Provide the [x, y] coordinate of the cell's center where the given text is located.  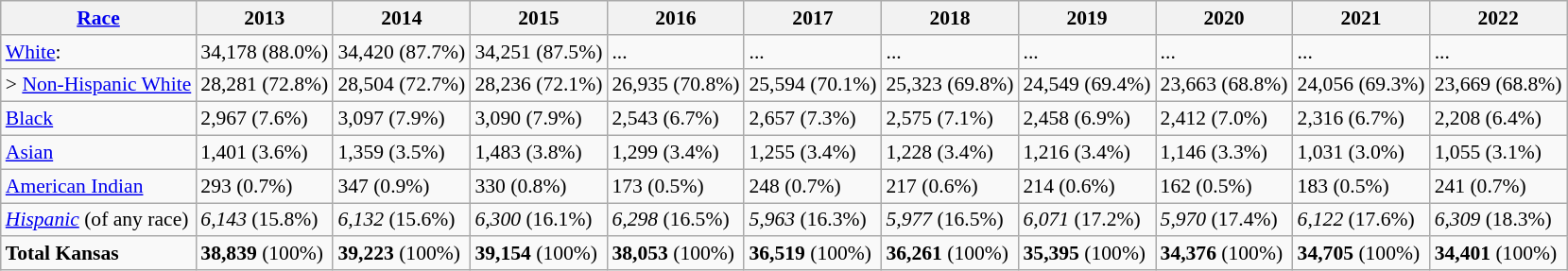
26,935 (70.8%) [675, 85]
Asian [98, 153]
6,122 (17.6%) [1361, 220]
2015 [539, 18]
> Non-Hispanic White [98, 85]
34,251 (87.5%) [539, 52]
3,090 (7.9%) [539, 119]
34,178 (88.0%) [265, 52]
162 (0.5%) [1225, 186]
1,031 (3.0%) [1361, 153]
38,053 (100%) [675, 254]
6,300 (16.1%) [539, 220]
183 (0.5%) [1361, 186]
1,401 (3.6%) [265, 153]
347 (0.9%) [401, 186]
2014 [401, 18]
1,299 (3.4%) [675, 153]
2016 [675, 18]
1,216 (3.4%) [1087, 153]
2,458 (6.9%) [1087, 119]
6,298 (16.5%) [675, 220]
2022 [1499, 18]
34,705 (100%) [1361, 254]
2,543 (6.7%) [675, 119]
1,483 (3.8%) [539, 153]
2019 [1087, 18]
24,549 (69.4%) [1087, 85]
2021 [1361, 18]
White: [98, 52]
1,146 (3.3%) [1225, 153]
25,323 (69.8%) [949, 85]
5,970 (17.4%) [1225, 220]
293 (0.7%) [265, 186]
2,208 (6.4%) [1499, 119]
Hispanic (of any race) [98, 220]
6,309 (18.3%) [1499, 220]
Race [98, 18]
2018 [949, 18]
36,519 (100%) [813, 254]
2,316 (6.7%) [1361, 119]
217 (0.6%) [949, 186]
Black [98, 119]
23,663 (68.8%) [1225, 85]
1,228 (3.4%) [949, 153]
American Indian [98, 186]
39,223 (100%) [401, 254]
6,132 (15.6%) [401, 220]
36,261 (100%) [949, 254]
34,376 (100%) [1225, 254]
2,575 (7.1%) [949, 119]
2013 [265, 18]
330 (0.8%) [539, 186]
241 (0.7%) [1499, 186]
2,412 (7.0%) [1225, 119]
28,504 (72.7%) [401, 85]
6,143 (15.8%) [265, 220]
3,097 (7.9%) [401, 119]
28,281 (72.8%) [265, 85]
6,071 (17.2%) [1087, 220]
38,839 (100%) [265, 254]
39,154 (100%) [539, 254]
1,055 (3.1%) [1499, 153]
1,255 (3.4%) [813, 153]
2020 [1225, 18]
25,594 (70.1%) [813, 85]
173 (0.5%) [675, 186]
34,420 (87.7%) [401, 52]
2,657 (7.3%) [813, 119]
1,359 (3.5%) [401, 153]
35,395 (100%) [1087, 254]
214 (0.6%) [1087, 186]
248 (0.7%) [813, 186]
2,967 (7.6%) [265, 119]
28,236 (72.1%) [539, 85]
5,963 (16.3%) [813, 220]
34,401 (100%) [1499, 254]
24,056 (69.3%) [1361, 85]
2017 [813, 18]
Total Kansas [98, 254]
23,669 (68.8%) [1499, 85]
5,977 (16.5%) [949, 220]
